Extract the [x, y] coordinate from the center of the cell holding the provided text.  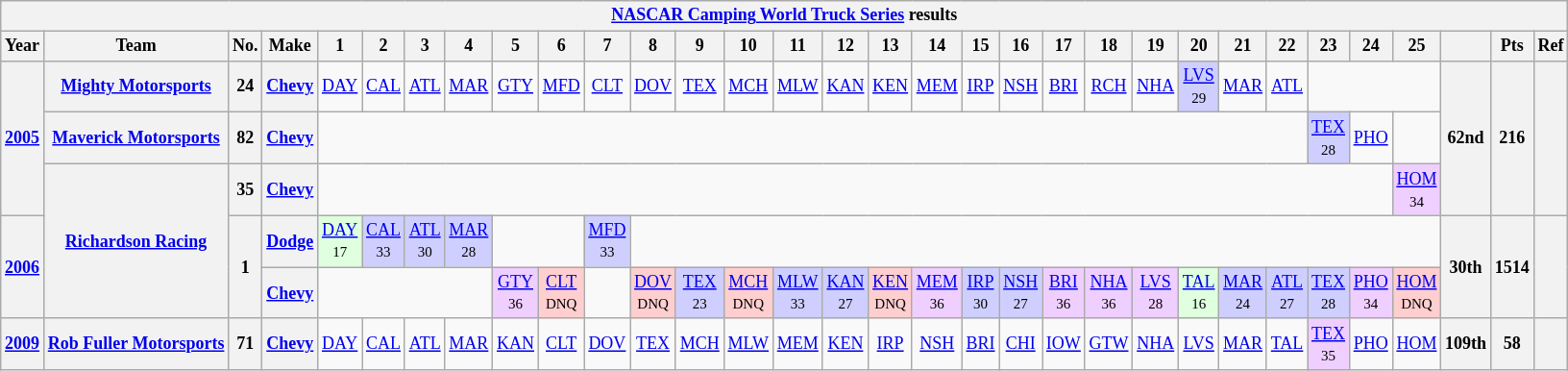
8 [653, 46]
19 [1156, 46]
GTY [516, 87]
23 [1329, 46]
4 [469, 46]
LVS28 [1156, 293]
71 [246, 344]
DOVDNQ [653, 293]
Maverick Motorsports [135, 138]
CHI [1020, 344]
Year [23, 46]
30th [1466, 267]
7 [607, 46]
Dodge [290, 241]
3 [425, 46]
58 [1512, 344]
20 [1199, 46]
HOM [1416, 344]
2009 [23, 344]
CAL33 [384, 241]
NASCAR Camping World Truck Series results [784, 15]
Mighty Motorsports [135, 87]
2006 [23, 267]
PHO34 [1370, 293]
LVS29 [1199, 87]
21 [1243, 46]
14 [937, 46]
No. [246, 46]
MLW33 [797, 293]
MAR24 [1243, 293]
Team [135, 46]
ATL30 [425, 241]
2 [384, 46]
CLTDNQ [561, 293]
22 [1286, 46]
NSH27 [1020, 293]
Rob Fuller Motorsports [135, 344]
MFD [561, 87]
216 [1512, 138]
MFD33 [607, 241]
Pts [1512, 46]
TAL [1286, 344]
GTW [1109, 344]
18 [1109, 46]
KENDNQ [891, 293]
BRI36 [1065, 293]
RCH [1109, 87]
35 [246, 189]
1514 [1512, 267]
IOW [1065, 344]
GTY36 [516, 293]
13 [891, 46]
TEX35 [1329, 344]
2005 [23, 138]
IRP30 [980, 293]
MEM36 [937, 293]
10 [747, 46]
MCHDNQ [747, 293]
16 [1020, 46]
17 [1065, 46]
MAR28 [469, 241]
LVS [1199, 344]
HOMDNQ [1416, 293]
KAN27 [845, 293]
NHA36 [1109, 293]
82 [246, 138]
25 [1416, 46]
62nd [1466, 138]
5 [516, 46]
Make [290, 46]
TEX23 [699, 293]
9 [699, 46]
15 [980, 46]
Richardson Racing [135, 240]
DAY17 [340, 241]
Ref [1551, 46]
11 [797, 46]
12 [845, 46]
TAL16 [1199, 293]
HOM34 [1416, 189]
109th [1466, 344]
6 [561, 46]
ATL27 [1286, 293]
